Extract the [x, y] coordinate from the center of the cell holding the provided text.  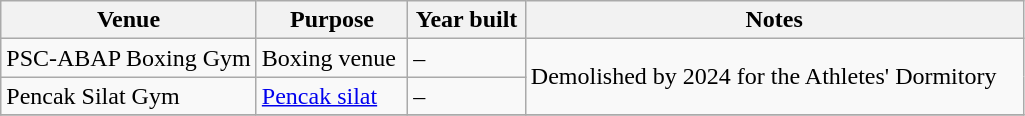
PSC-ABAP Boxing Gym [129, 58]
Purpose [332, 20]
Pencak Silat Gym [129, 96]
Year built [467, 20]
Demolished by 2024 for the Athletes' Dormitory [774, 77]
Venue [129, 20]
Boxing venue [332, 58]
Pencak silat [332, 96]
Notes [774, 20]
